Return the (x, y) coordinate for the center point of the cell that contains the specified text.  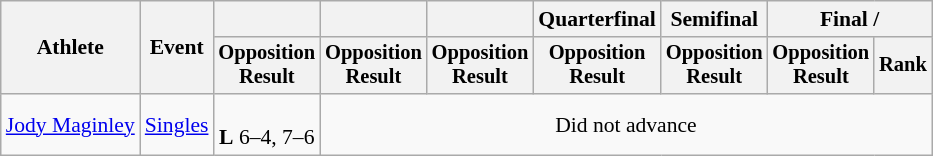
Singles (177, 124)
Jody Maginley (70, 124)
Semifinal (714, 19)
Event (177, 48)
L 6–4, 7–6 (266, 124)
Quarterfinal (597, 19)
Athlete (70, 48)
Did not advance (626, 124)
Final / (850, 19)
Rank (903, 66)
